Capture the cell that displays the provided text and extract its [x, y] central coordinate. 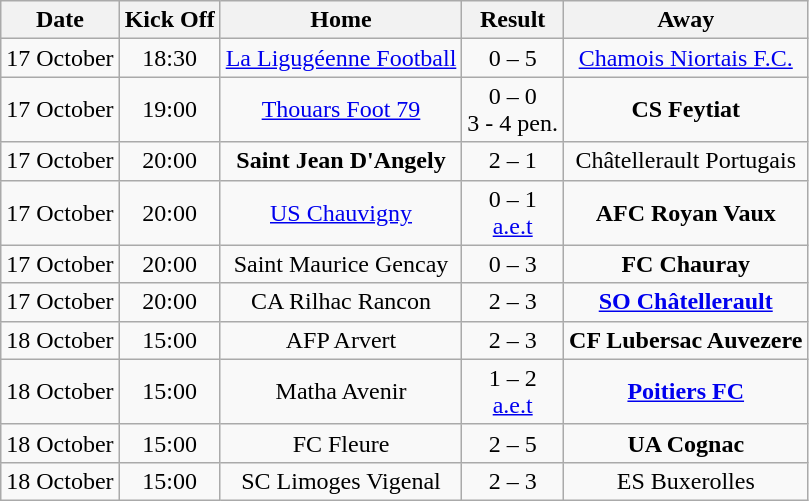
ES Buxerolles [686, 481]
Result [513, 20]
CS Feytiat [686, 110]
AFP Arvert [341, 340]
2 – 5 [513, 443]
0 – 0 3 - 4 pen. [513, 110]
Kick Off [170, 20]
Home [341, 20]
2 – 1 [513, 161]
La Ligugéenne Football [341, 58]
0 – 5 [513, 58]
Poitiers FC [686, 392]
0 – 3 [513, 264]
18:30 [170, 58]
SC Limoges Vigenal [341, 481]
AFC Royan Vaux [686, 212]
Chamois Niortais F.C. [686, 58]
Saint Jean D'Angely [341, 161]
Date [60, 20]
1 – 2 a.e.t [513, 392]
CF Lubersac Auvezere [686, 340]
Away [686, 20]
FC Chauray [686, 264]
19:00 [170, 110]
Châtellerault Portugais [686, 161]
0 – 1 a.e.t [513, 212]
Matha Avenir [341, 392]
Thouars Foot 79 [341, 110]
SO Châtellerault [686, 302]
Saint Maurice Gencay [341, 264]
UA Cognac [686, 443]
FC Fleure [341, 443]
US Chauvigny [341, 212]
CA Rilhac Rancon [341, 302]
